From the cell containing the given text, extract its center point as [X, Y] coordinate. 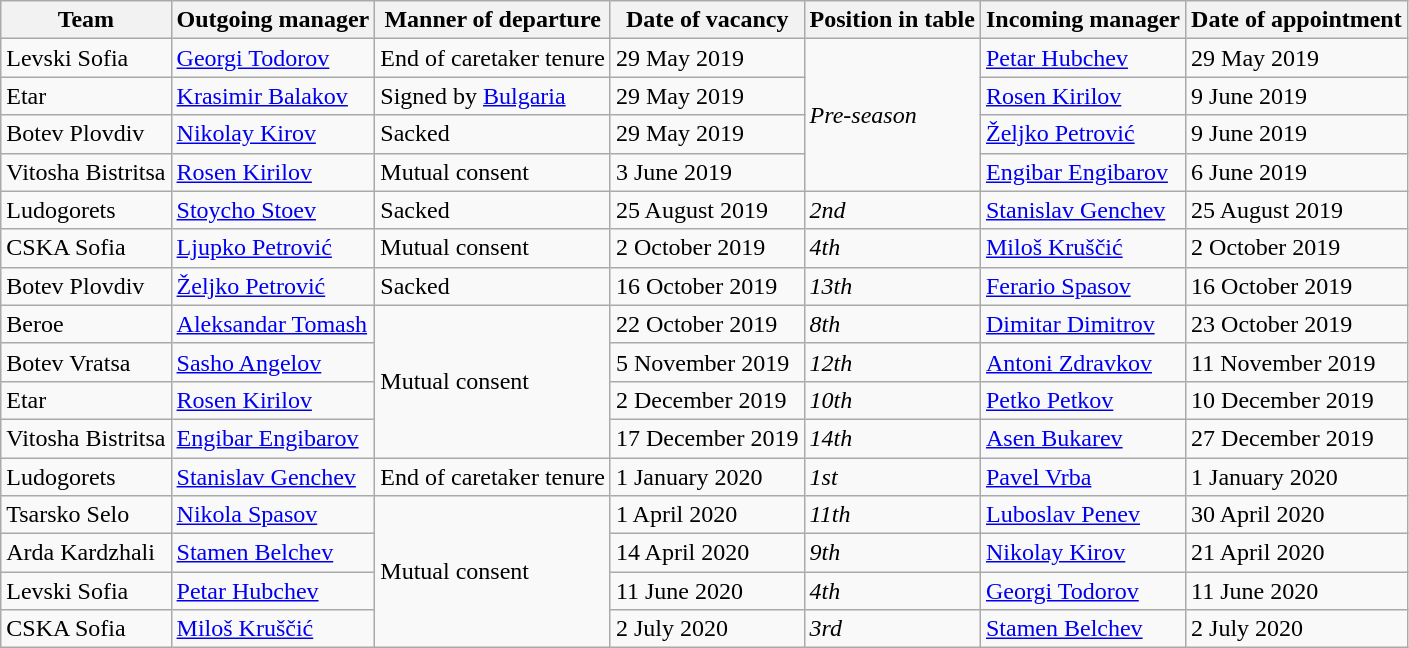
Asen Bukarev [1082, 438]
Antoni Zdravkov [1082, 362]
27 December 2019 [1297, 438]
Krasimir Balakov [273, 96]
Botev Vratsa [86, 362]
11 November 2019 [1297, 362]
12th [892, 362]
Tsarsko Selo [86, 515]
1st [892, 477]
Beroe [86, 324]
Incoming manager [1082, 20]
3rd [892, 629]
Dimitar Dimitrov [1082, 324]
Nikola Spasov [273, 515]
8th [892, 324]
Petko Petkov [1082, 400]
Date of vacancy [707, 20]
Arda Kardzhali [86, 553]
14th [892, 438]
Sasho Angelov [273, 362]
9th [892, 553]
Stoycho Stoev [273, 210]
Pavel Vrba [1082, 477]
1 April 2020 [707, 515]
2 December 2019 [707, 400]
11th [892, 515]
21 April 2020 [1297, 553]
23 October 2019 [1297, 324]
Signed by Bulgaria [493, 96]
Ferario Spasov [1082, 286]
10 December 2019 [1297, 400]
Pre-season [892, 115]
Team [86, 20]
Outgoing manager [273, 20]
13th [892, 286]
5 November 2019 [707, 362]
30 April 2020 [1297, 515]
2nd [892, 210]
Date of appointment [1297, 20]
6 June 2019 [1297, 172]
Ljupko Petrović [273, 248]
10th [892, 400]
22 October 2019 [707, 324]
17 December 2019 [707, 438]
Position in table [892, 20]
3 June 2019 [707, 172]
Luboslav Penev [1082, 515]
14 April 2020 [707, 553]
Manner of departure [493, 20]
Aleksandar Tomash [273, 324]
